Output the (x, y) coordinate of the center of the cell containing the given text.  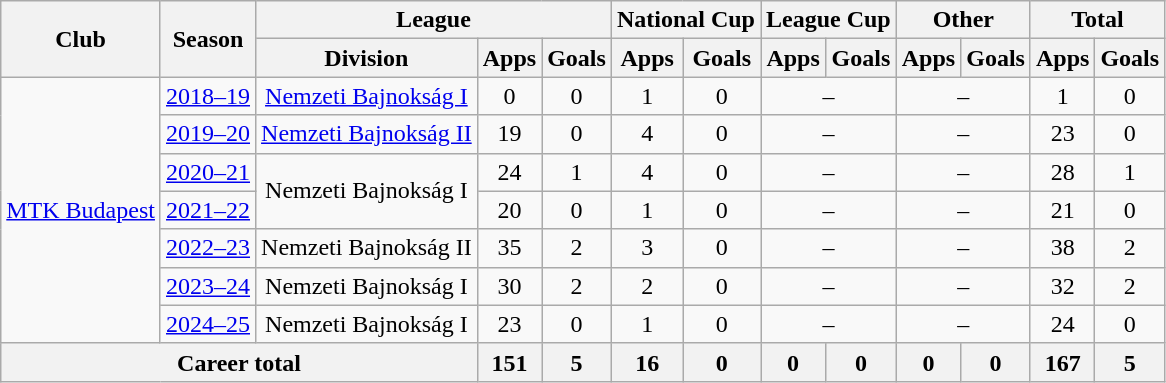
2022–23 (208, 248)
MTK Budapest (81, 210)
38 (1062, 248)
Club (81, 39)
30 (509, 286)
16 (647, 362)
28 (1062, 172)
2018–19 (208, 96)
151 (509, 362)
Other (963, 20)
2021–22 (208, 210)
35 (509, 248)
19 (509, 134)
Total (1097, 20)
National Cup (686, 20)
League (434, 20)
167 (1062, 362)
20 (509, 210)
League Cup (828, 20)
Career total (239, 362)
2023–24 (208, 286)
32 (1062, 286)
2019–20 (208, 134)
2020–21 (208, 172)
Season (208, 39)
Division (367, 58)
21 (1062, 210)
3 (647, 248)
2024–25 (208, 324)
